Find where the given text appears and provide that cell's center as (X, Y) coordinate. 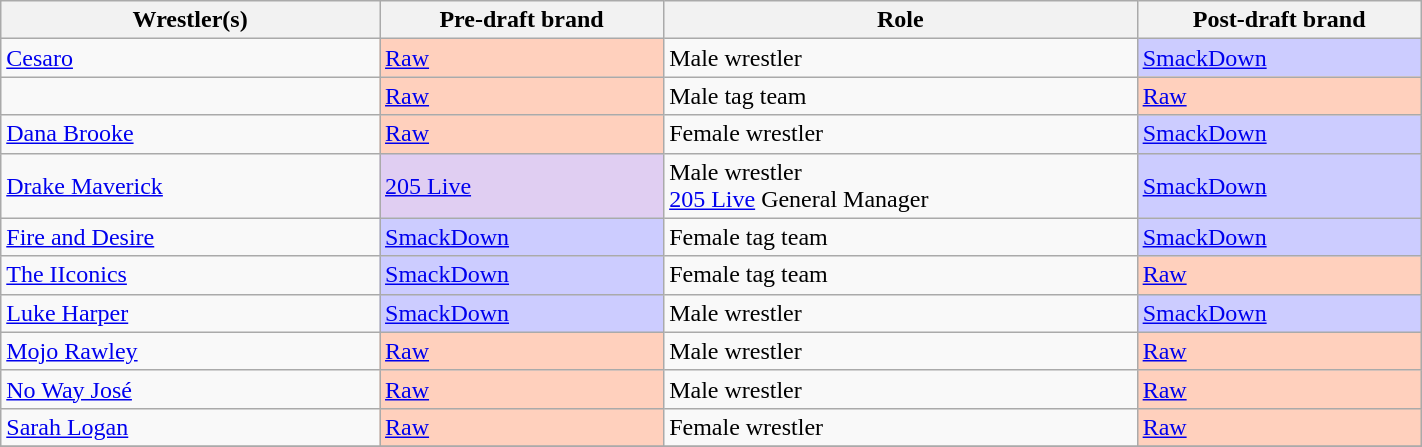
Luke Harper (190, 313)
205 Live (522, 186)
Fire and Desire (190, 237)
Pre-draft brand (522, 20)
Sarah Logan (190, 427)
Mojo Rawley (190, 351)
Post-draft brand (1279, 20)
Drake Maverick (190, 186)
Dana Brooke (190, 134)
Role (901, 20)
No Way José (190, 389)
The IIconics (190, 275)
Cesaro (190, 58)
Male tag team (901, 96)
Male wrestler205 Live General Manager (901, 186)
Wrestler(s) (190, 20)
